From the cell containing the given text, extract its center point as (x, y) coordinate. 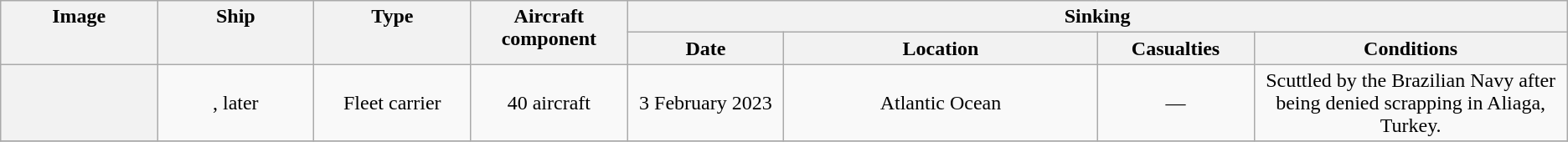
, later (236, 103)
3 February 2023 (705, 103)
Location (941, 48)
Date (705, 48)
Aircraft component (549, 33)
Image (79, 33)
Scuttled by the Brazilian Navy after being denied scrapping in Aliaga, Turkey. (1411, 103)
Fleet carrier (392, 103)
Sinking (1097, 17)
Casualties (1176, 48)
Type (392, 33)
Ship (236, 33)
Conditions (1411, 48)
— (1176, 103)
Atlantic Ocean (941, 103)
40 aircraft (549, 103)
